For the text-containing cell, return its midpoint in [X, Y] coordinate format. 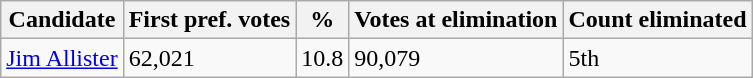
62,021 [210, 58]
% [322, 20]
Candidate [62, 20]
90,079 [456, 58]
Votes at elimination [456, 20]
Count eliminated [658, 20]
First pref. votes [210, 20]
10.8 [322, 58]
Jim Allister [62, 58]
5th [658, 58]
